Determine the [X, Y] coordinate at the center of the cell enclosing the given text.  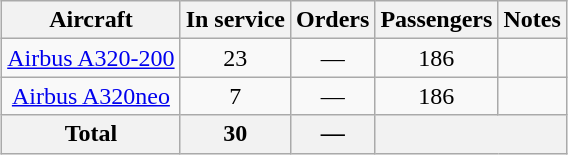
Notes [532, 20]
Orders [332, 20]
Aircraft [91, 20]
Passengers [436, 20]
23 [235, 58]
Airbus A320-200 [91, 58]
Airbus A320neo [91, 96]
Total [91, 134]
In service [235, 20]
30 [235, 134]
7 [235, 96]
